For the text-containing cell, return its midpoint in (x, y) coordinate format. 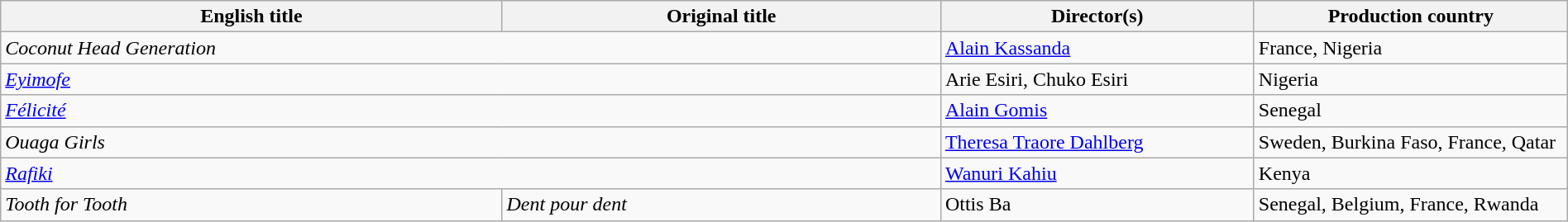
Senegal, Belgium, France, Rwanda (1411, 205)
Arie Esiri, Chuko Esiri (1097, 79)
Original title (721, 17)
Theresa Traore Dahlberg (1097, 142)
Director(s) (1097, 17)
English title (251, 17)
Wanuri Kahiu (1097, 173)
Félicité (471, 111)
Ottis Ba (1097, 205)
Production country (1411, 17)
Coconut Head Generation (471, 48)
Tooth for Tooth (251, 205)
Eyimofe (471, 79)
Dent pour dent (721, 205)
Senegal (1411, 111)
France, Nigeria (1411, 48)
Alain Gomis (1097, 111)
Sweden, Burkina Faso, France, Qatar (1411, 142)
Ouaga Girls (471, 142)
Kenya (1411, 173)
Rafiki (471, 173)
Alain Kassanda (1097, 48)
Nigeria (1411, 79)
